For the text-containing cell, return its midpoint in (x, y) coordinate format. 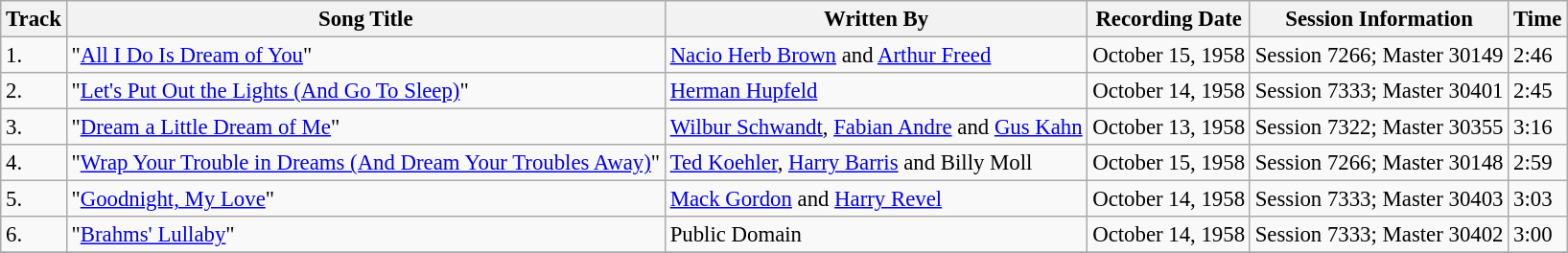
4. (34, 163)
Recording Date (1168, 19)
Session 7333; Master 30401 (1379, 91)
3:16 (1538, 127)
3:03 (1538, 199)
3. (34, 127)
"All I Do Is Dream of You" (365, 56)
Track (34, 19)
Public Domain (877, 235)
Time (1538, 19)
"Brahms' Lullaby" (365, 235)
"Goodnight, My Love" (365, 199)
Session 7266; Master 30148 (1379, 163)
Session Information (1379, 19)
2:59 (1538, 163)
Wilbur Schwandt, Fabian Andre and Gus Kahn (877, 127)
2:45 (1538, 91)
Herman Hupfeld (877, 91)
6. (34, 235)
Session 7333; Master 30402 (1379, 235)
2:46 (1538, 56)
Mack Gordon and Harry Revel (877, 199)
2. (34, 91)
October 13, 1958 (1168, 127)
"Wrap Your Trouble in Dreams (And Dream Your Troubles Away)" (365, 163)
Nacio Herb Brown and Arthur Freed (877, 56)
Session 7266; Master 30149 (1379, 56)
5. (34, 199)
Session 7333; Master 30403 (1379, 199)
3:00 (1538, 235)
Written By (877, 19)
"Let's Put Out the Lights (And Go To Sleep)" (365, 91)
Session 7322; Master 30355 (1379, 127)
1. (34, 56)
"Dream a Little Dream of Me" (365, 127)
Ted Koehler, Harry Barris and Billy Moll (877, 163)
Song Title (365, 19)
